Pinpoint the cell where the given text exists, returning its (x, y) midpoint coordinate. 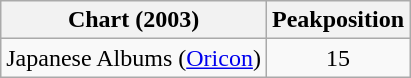
15 (338, 58)
Peakposition (338, 20)
Chart (2003) (134, 20)
Japanese Albums (Oricon) (134, 58)
